For the text-containing cell, return its midpoint in (x, y) coordinate format. 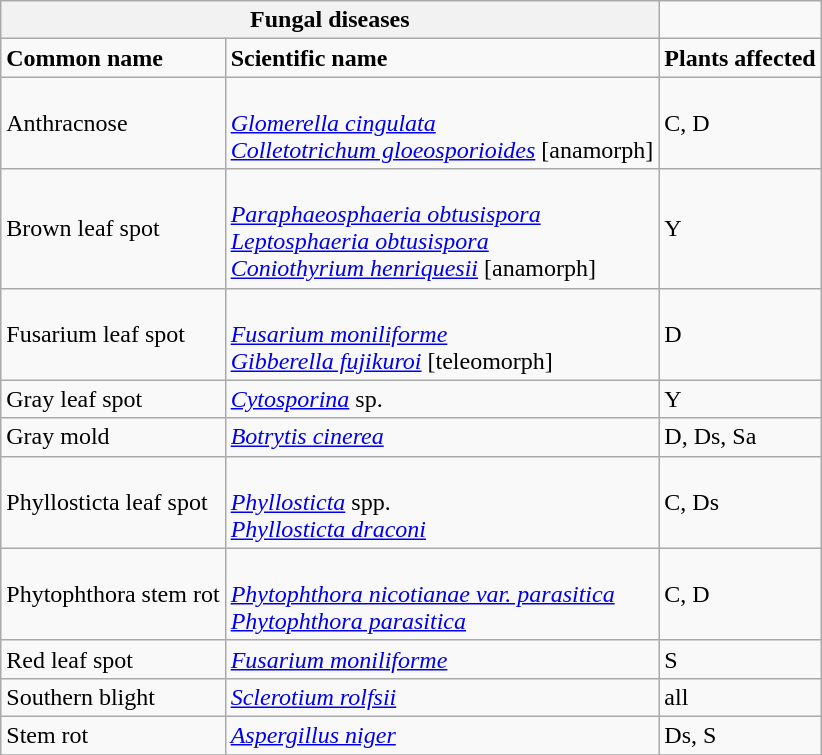
Plants affected (740, 58)
Southern blight (113, 697)
Fusarium moniliforme Gibberella fujikuroi [teleomorph] (442, 334)
D, Ds, Sa (740, 437)
Paraphaeosphaeria obtusispora Leptosphaeria obtusispora Coniothyrium henriquesii [anamorph] (442, 228)
S (740, 659)
Stem rot (113, 735)
Red leaf spot (113, 659)
Phytophthora stem rot (113, 594)
Brown leaf spot (113, 228)
Botrytis cinerea (442, 437)
Gray mold (113, 437)
C, Ds (740, 502)
Aspergillus niger (442, 735)
Fusarium leaf spot (113, 334)
Glomerella cingulata Colletotrichum gloeosporioides [anamorph] (442, 123)
Phytophthora nicotianae var. parasitica Phytophthora parasitica (442, 594)
Fungal diseases (330, 20)
Anthracnose (113, 123)
Phyllosticta leaf spot (113, 502)
all (740, 697)
Scientific name (442, 58)
Phyllosticta spp. Phyllosticta draconi (442, 502)
D (740, 334)
Common name (113, 58)
Cytosporina sp. (442, 399)
Gray leaf spot (113, 399)
Fusarium moniliforme (442, 659)
Ds, S (740, 735)
Sclerotium rolfsii (442, 697)
